From the cell containing the given text, extract its center point as (x, y) coordinate. 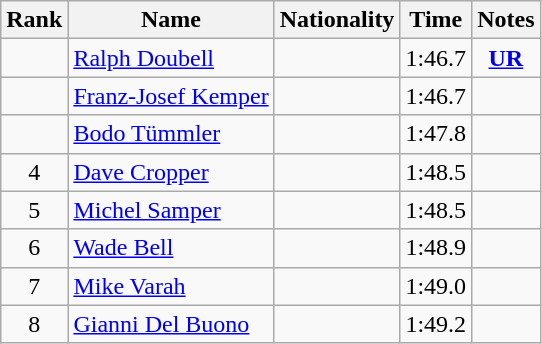
Notes (506, 20)
4 (34, 172)
Wade Bell (171, 248)
Michel Samper (171, 210)
5 (34, 210)
1:48.9 (436, 248)
Dave Cropper (171, 172)
Nationality (337, 20)
6 (34, 248)
Ralph Doubell (171, 58)
1:49.0 (436, 286)
1:47.8 (436, 134)
Rank (34, 20)
Name (171, 20)
Franz-Josef Kemper (171, 96)
8 (34, 324)
7 (34, 286)
Bodo Tümmler (171, 134)
Gianni Del Buono (171, 324)
1:49.2 (436, 324)
Mike Varah (171, 286)
Time (436, 20)
UR (506, 58)
